Determine the [X, Y] coordinate at the center of the cell enclosing the given text.  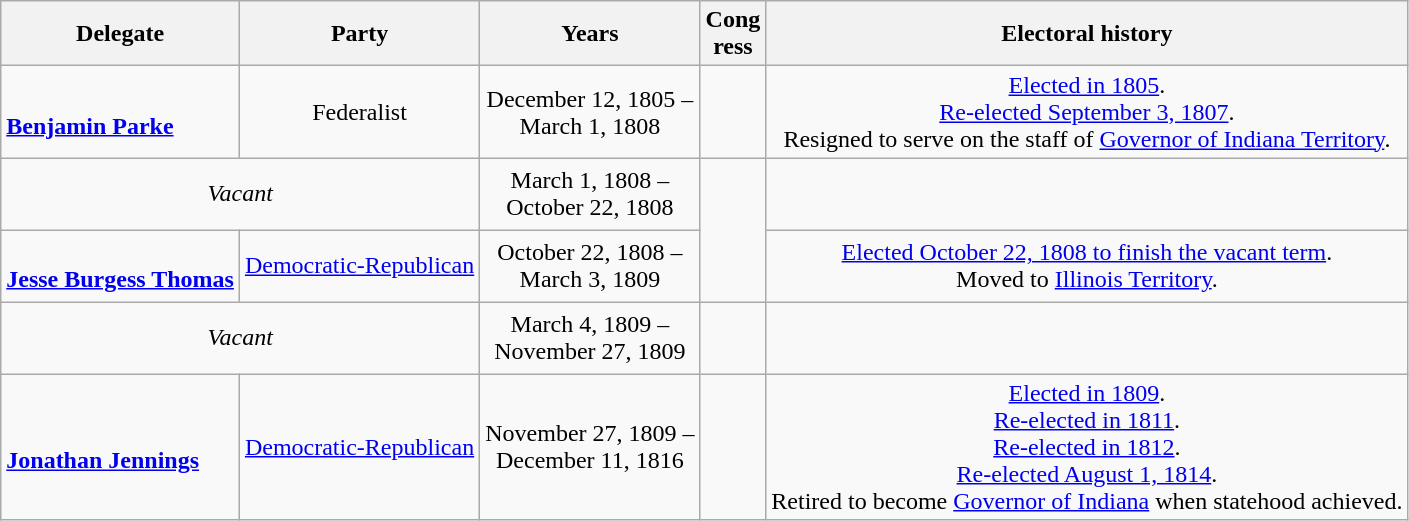
March 1, 1808 – October 22, 1808 [590, 194]
Party [359, 34]
November 27, 1809 –December 11, 1816 [590, 447]
Elected in 1805.Re-elected September 3, 1807.Resigned to serve on the staff of Governor of Indiana Territory. [1087, 112]
Jonathan Jennings [120, 447]
Congress [733, 34]
Delegate [120, 34]
Elected October 22, 1808 to finish the vacant term.Moved to Illinois Territory. [1087, 266]
Years [590, 34]
Benjamin Parke [120, 112]
Jesse Burgess Thomas [120, 266]
Electoral history [1087, 34]
December 12, 1805 –March 1, 1808 [590, 112]
Federalist [359, 112]
October 22, 1808 –March 3, 1809 [590, 266]
March 4, 1809 –November 27, 1809 [590, 338]
Elected in 1809.Re-elected in 1811.Re-elected in 1812.Re-elected August 1, 1814.Retired to become Governor of Indiana when statehood achieved. [1087, 447]
